Search for the cell housing the specified text and yield its (x, y) center coordinate. 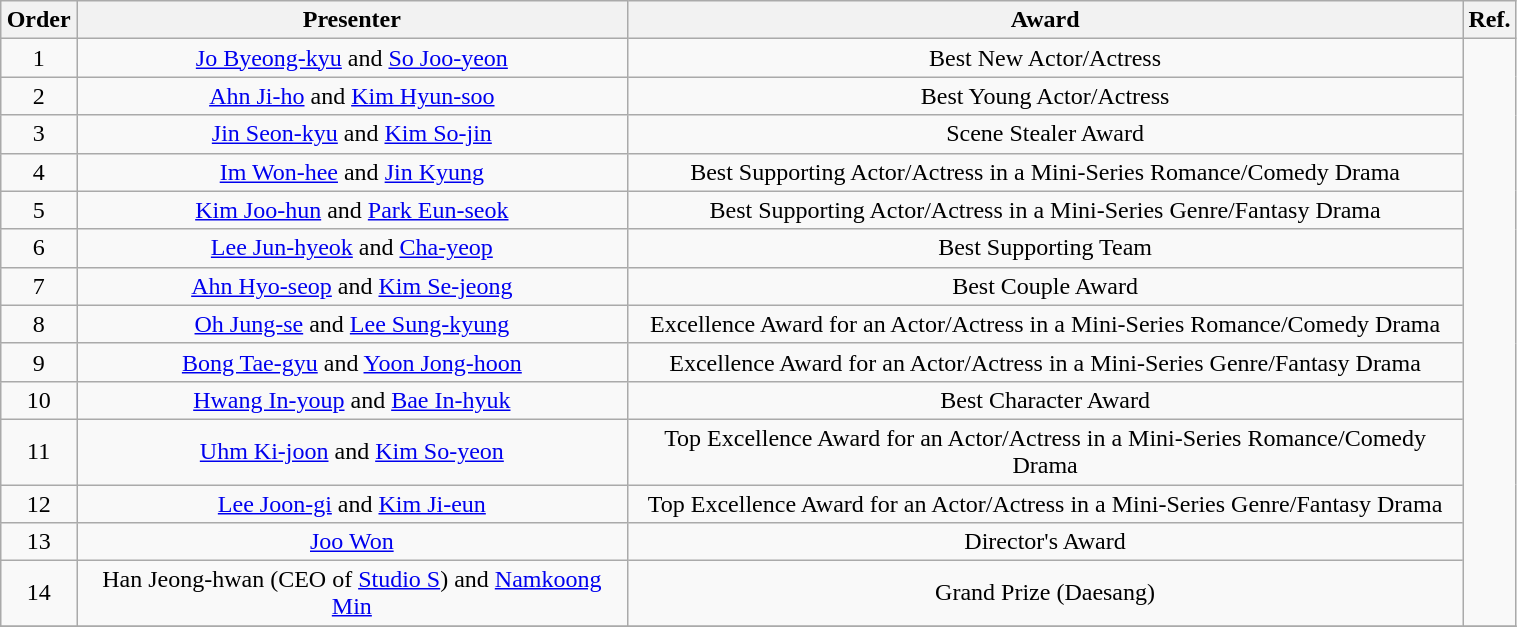
Scene Stealer Award (1045, 134)
5 (39, 210)
Jin Seon-kyu and Kim So-jin (352, 134)
11 (39, 452)
6 (39, 248)
4 (39, 172)
Joo Won (352, 542)
Top Excellence Award for an Actor/Actress in a Mini-Series Romance/Comedy Drama (1045, 452)
Lee Joon-gi and Kim Ji-eun (352, 503)
14 (39, 594)
Han Jeong-hwan (CEO of Studio S) and Namkoong Min (352, 594)
1 (39, 58)
9 (39, 362)
Best Young Actor/Actress (1045, 96)
Grand Prize (Daesang) (1045, 594)
Best Supporting Actor/Actress in a Mini-Series Romance/Comedy Drama (1045, 172)
Ahn Ji-ho and Kim Hyun-soo (352, 96)
Im Won-hee and Jin Kyung (352, 172)
Award (1045, 20)
Lee Jun-hyeok and Cha-yeop (352, 248)
Uhm Ki-joon and Kim So-yeon (352, 452)
2 (39, 96)
Top Excellence Award for an Actor/Actress in a Mini-Series Genre/Fantasy Drama (1045, 503)
Best New Actor/Actress (1045, 58)
Kim Joo-hun and Park Eun-seok (352, 210)
Best Supporting Team (1045, 248)
7 (39, 286)
12 (39, 503)
Hwang In-youp and Bae In-hyuk (352, 400)
Ahn Hyo-seop and Kim Se-jeong (352, 286)
Best Supporting Actor/Actress in a Mini-Series Genre/Fantasy Drama (1045, 210)
Oh Jung-se and Lee Sung-kyung (352, 324)
Presenter (352, 20)
Director's Award (1045, 542)
Best Couple Award (1045, 286)
Ref. (1490, 20)
10 (39, 400)
Jo Byeong-kyu and So Joo-yeon (352, 58)
13 (39, 542)
Excellence Award for an Actor/Actress in a Mini-Series Romance/Comedy Drama (1045, 324)
Bong Tae-gyu and Yoon Jong-hoon (352, 362)
3 (39, 134)
Order (39, 20)
Best Character Award (1045, 400)
Excellence Award for an Actor/Actress in a Mini-Series Genre/Fantasy Drama (1045, 362)
8 (39, 324)
